Determine the (x, y) coordinate at the center of the cell enclosing the given text.  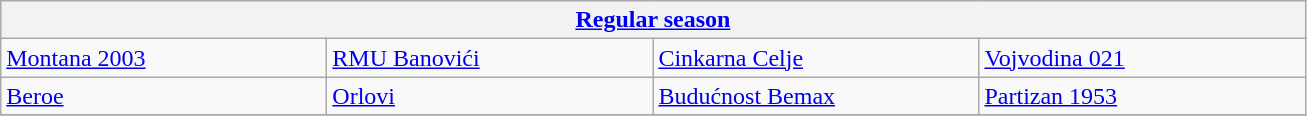
Vojvodina 021 (1142, 58)
Regular season (653, 20)
Montana 2003 (164, 58)
RMU Banovići (490, 58)
Cinkarna Celje (816, 58)
Beroe (164, 96)
Budućnost Bemax (816, 96)
Orlovi (490, 96)
Partizan 1953 (1142, 96)
